Provide the [X, Y] coordinate of the cell's center where the given text is located.  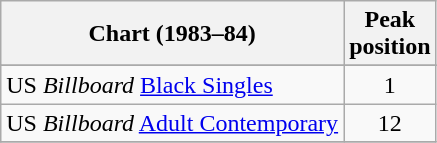
Chart (1983–84) [172, 34]
Peakposition [390, 34]
US Billboard Adult Contemporary [172, 123]
1 [390, 85]
12 [390, 123]
US Billboard Black Singles [172, 85]
